Provide the (x, y) coordinate of the cell's center where the given text is located.  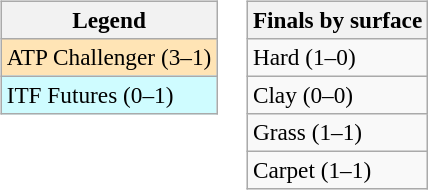
Grass (1–1) (337, 133)
ITF Futures (0–1) (108, 95)
Finals by surface (337, 20)
Clay (0–0) (337, 95)
Hard (1–0) (337, 57)
ATP Challenger (3–1) (108, 57)
Legend (108, 20)
Carpet (1–1) (337, 171)
